Pinpoint the cell where the given text exists, returning its [X, Y] midpoint coordinate. 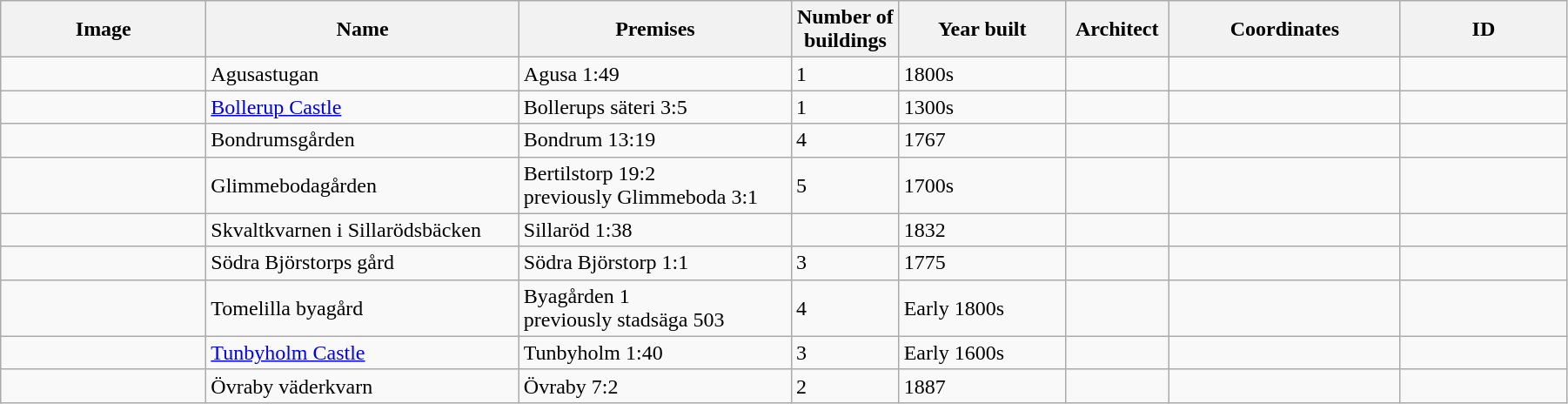
Övraby 7:2 [654, 386]
1775 [982, 263]
1887 [982, 386]
2 [846, 386]
Bondrum 13:19 [654, 140]
Premises [654, 30]
Södra Björstorps gård [362, 263]
Tomelilla byagård [362, 308]
1767 [982, 140]
Bollerups säteri 3:5 [654, 107]
Tunbyholm 1:40 [654, 353]
Bertilstorp 19:2previously Glimmeboda 3:1 [654, 185]
Bondrumsgården [362, 140]
Bollerup Castle [362, 107]
Name [362, 30]
Early 1800s [982, 308]
Övraby väderkvarn [362, 386]
Architect [1117, 30]
ID [1483, 30]
Glimmebodagården [362, 185]
Agusa 1:49 [654, 74]
1832 [982, 230]
1300s [982, 107]
Coordinates [1284, 30]
Skvaltkvarnen i Sillarödsbäcken [362, 230]
1800s [982, 74]
Image [104, 30]
Early 1600s [982, 353]
Number ofbuildings [846, 30]
Sillaröd 1:38 [654, 230]
5 [846, 185]
Tunbyholm Castle [362, 353]
Agusastugan [362, 74]
Year built [982, 30]
Södra Björstorp 1:1 [654, 263]
Byagården 1previously stadsäga 503 [654, 308]
1700s [982, 185]
